Output the [x, y] coordinate of the center of the cell containing the given text.  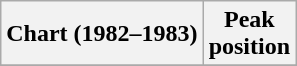
Chart (1982–1983) [102, 34]
Peakposition [249, 34]
